Find where the given text appears and provide that cell's center as (X, Y) coordinate. 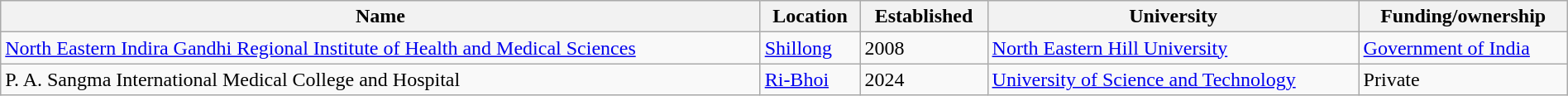
Name (380, 17)
Location (810, 17)
Private (1463, 79)
Ri-Bhoi (810, 79)
University of Science and Technology (1173, 79)
Established (924, 17)
North Eastern Indira Gandhi Regional Institute of Health and Medical Sciences (380, 48)
P. A. Sangma International Medical College and Hospital (380, 79)
2024 (924, 79)
Funding/ownership (1463, 17)
2008 (924, 48)
North Eastern Hill University (1173, 48)
Shillong (810, 48)
Government of India (1463, 48)
University (1173, 17)
